Return [X, Y] of the center of cell containing provided text 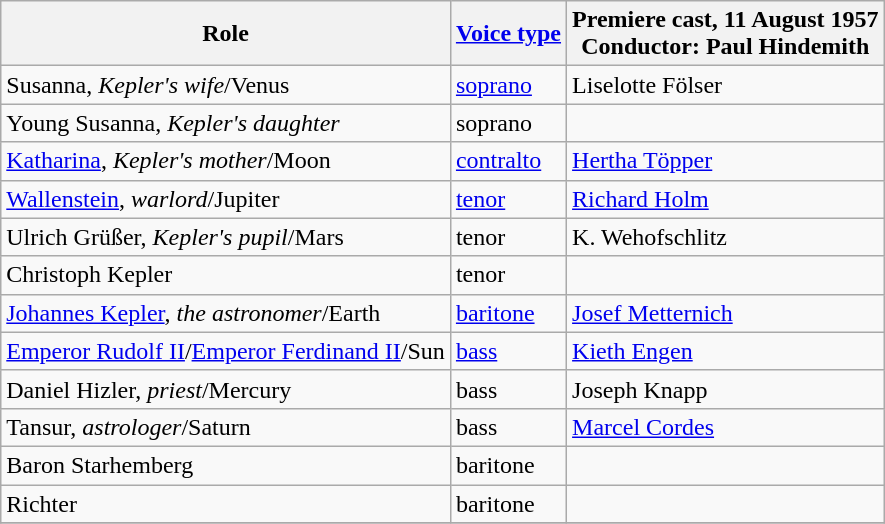
contralto [508, 161]
Ulrich Grüßer, Kepler's pupil/Mars [226, 237]
Hertha Töpper [726, 161]
Richard Holm [726, 199]
Young Susanna, Kepler's daughter [226, 123]
Role [226, 34]
Emperor Rudolf II/Emperor Ferdinand II/Sun [226, 351]
Wallenstein, warlord/Jupiter [226, 199]
Katharina, Kepler's mother/Moon [226, 161]
Baron Starhemberg [226, 465]
Daniel Hizler, priest/Mercury [226, 389]
Voice type [508, 34]
Liselotte Fölser [726, 85]
Marcel Cordes [726, 427]
Tansur, astrologer/Saturn [226, 427]
Josef Metternich [726, 313]
Premiere cast, 11 August 1957Conductor: Paul Hindemith [726, 34]
Johannes Kepler, the astronomer/Earth [226, 313]
K. Wehofschlitz [726, 237]
Susanna, Kepler's wife/Venus [226, 85]
Kieth Engen [726, 351]
Richter [226, 503]
Christoph Kepler [226, 275]
Joseph Knapp [726, 389]
